Extract the (x, y) coordinate from the center of the cell holding the provided text.  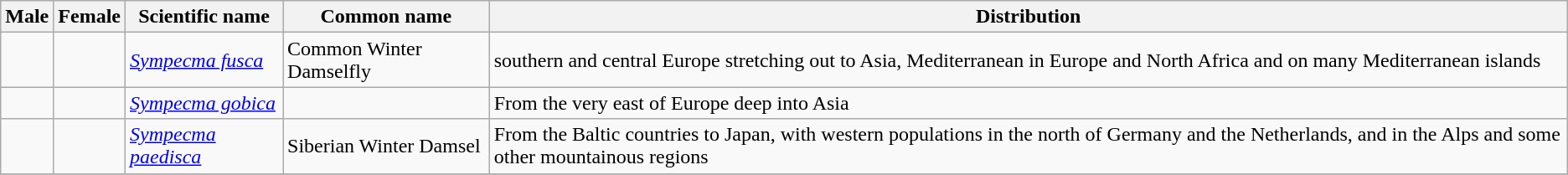
Male (27, 17)
Common name (387, 17)
Sympecma fusca (204, 60)
Common Winter Damselfly (387, 60)
Distribution (1029, 17)
Sympecma gobica (204, 103)
From the very east of Europe deep into Asia (1029, 103)
Sympecma paedisca (204, 146)
Siberian Winter Damsel (387, 146)
Scientific name (204, 17)
Female (90, 17)
southern and central Europe stretching out to Asia, Mediterranean in Europe and North Africa and on many Mediterranean islands (1029, 60)
